Return [x, y] of the center of cell containing provided text 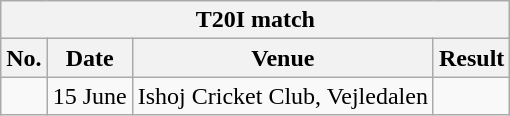
Date [90, 58]
Ishoj Cricket Club, Vejledalen [282, 96]
Result [471, 58]
Venue [282, 58]
15 June [90, 96]
No. [24, 58]
T20I match [256, 20]
